Identify which cell holds the provided text, then report its [x, y] central coordinate. 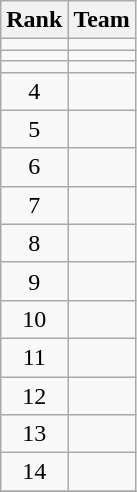
5 [34, 129]
10 [34, 319]
8 [34, 243]
9 [34, 281]
6 [34, 167]
12 [34, 395]
4 [34, 91]
7 [34, 205]
Rank [34, 20]
13 [34, 434]
14 [34, 472]
Team [102, 20]
11 [34, 357]
